Determine the [X, Y] coordinate at the center of the cell enclosing the given text.  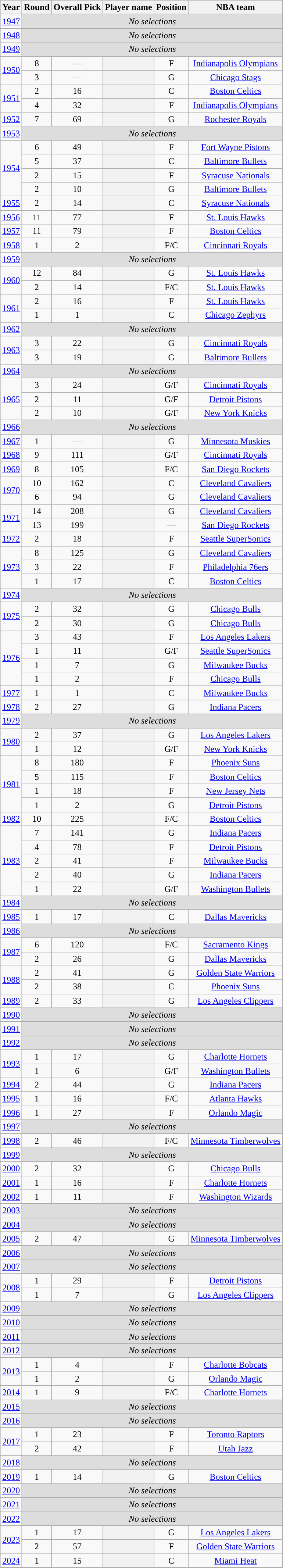
1957 [11, 231]
1982 [11, 819]
1950 [11, 70]
2014 [11, 1393]
2023 [11, 1540]
225 [77, 819]
Washington Wizards [236, 1197]
NBA team [236, 7]
2009 [11, 1309]
199 [77, 525]
79 [77, 231]
47 [77, 1239]
2013 [11, 1372]
1996 [11, 1113]
105 [77, 469]
1965 [11, 399]
1980 [11, 742]
1948 [11, 35]
84 [77, 273]
1974 [11, 595]
1958 [11, 245]
1969 [11, 469]
1953 [11, 133]
57 [77, 1547]
1960 [11, 280]
1983 [11, 861]
1964 [11, 371]
23 [77, 1435]
Year [11, 7]
2022 [11, 1519]
Philadelphia 76ers [236, 567]
2021 [11, 1504]
Rochester Royals [236, 119]
1949 [11, 49]
1959 [11, 259]
49 [77, 147]
1984 [11, 903]
2005 [11, 1239]
Overall Pick [77, 7]
2010 [11, 1323]
1968 [11, 455]
1955 [11, 203]
2006 [11, 1253]
1961 [11, 308]
1971 [11, 518]
1994 [11, 1085]
44 [77, 1085]
13 [37, 525]
2016 [11, 1421]
2017 [11, 1442]
24 [77, 385]
2002 [11, 1197]
94 [77, 497]
141 [77, 833]
2000 [11, 1169]
1999 [11, 1155]
33 [77, 1001]
1978 [11, 707]
Minnesota Muskies [236, 441]
1986 [11, 931]
29 [77, 1281]
40 [77, 875]
2024 [11, 1561]
1993 [11, 1064]
1962 [11, 329]
Chicago Zephyrs [236, 315]
1995 [11, 1099]
1976 [11, 658]
38 [77, 987]
1954 [11, 168]
43 [77, 637]
Charlotte Bobcats [236, 1365]
1985 [11, 917]
1956 [11, 217]
46 [77, 1141]
2008 [11, 1287]
30 [77, 623]
1990 [11, 1015]
1973 [11, 567]
1991 [11, 1029]
111 [77, 455]
Chicago Stags [236, 77]
1997 [11, 1127]
1979 [11, 721]
1987 [11, 952]
Miami Heat [236, 1561]
1947 [11, 21]
1975 [11, 616]
1970 [11, 490]
New Jersey Nets [236, 791]
2018 [11, 1462]
1998 [11, 1141]
1967 [11, 441]
1992 [11, 1043]
2007 [11, 1267]
Toronto Raptors [236, 1435]
2003 [11, 1211]
1981 [11, 784]
2004 [11, 1225]
Sacramento Kings [236, 945]
208 [77, 511]
1977 [11, 693]
125 [77, 553]
2011 [11, 1337]
1988 [11, 980]
42 [77, 1449]
Atlanta Hawks [236, 1099]
Player name [129, 7]
2001 [11, 1183]
Utah Jazz [236, 1449]
1989 [11, 1001]
1972 [11, 539]
26 [77, 959]
1966 [11, 427]
2020 [11, 1490]
1951 [11, 98]
69 [77, 119]
162 [77, 483]
1952 [11, 119]
78 [77, 847]
2019 [11, 1476]
19 [77, 357]
115 [77, 777]
77 [77, 217]
180 [77, 763]
2015 [11, 1407]
Fort Wayne Pistons [236, 147]
2012 [11, 1351]
1963 [11, 350]
Position [171, 7]
120 [77, 945]
Round [37, 7]
